Locate the cell with the specified text and output its (x, y) center coordinate. 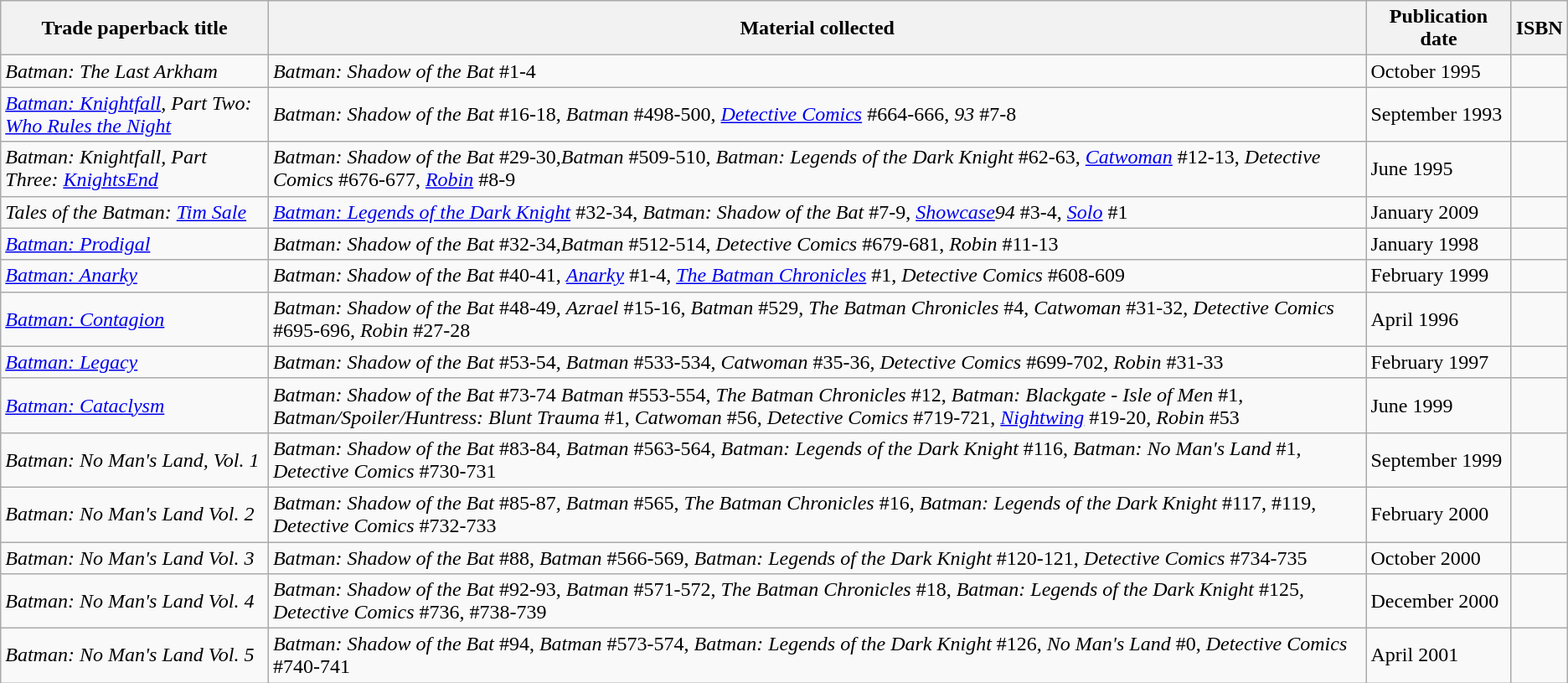
Batman: Shadow of the Bat #32-34,Batman #512-514, Detective Comics #679-681, Robin #11-13 (818, 244)
Batman: Legacy (135, 362)
Batman: Shadow of the Bat #53-54, Batman #533-534, Catwoman #35-36, Detective Comics #699-702, Robin #31-33 (818, 362)
Batman: Shadow of the Bat #94, Batman #573-574, Batman: Legends of the Dark Knight #126, No Man's Land #0, Detective Comics #740-741 (818, 655)
Batman: No Man's Land Vol. 3 (135, 557)
April 1996 (1439, 318)
October 2000 (1439, 557)
February 2000 (1439, 515)
Batman: No Man's Land, Vol. 1 (135, 459)
Batman: Shadow of the Bat #29-30,Batman #509-510, Batman: Legends of the Dark Knight #62-63, Catwoman #12-13, Detective Comics #676-677, Robin #8-9 (818, 169)
Batman: Knightfall, Part Two: Who Rules the Night (135, 114)
January 1998 (1439, 244)
Batman: Shadow of the Bat #48-49, Azrael #15-16, Batman #529, The Batman Chronicles #4, Catwoman #31-32, Detective Comics #695-696, Robin #27-28 (818, 318)
April 2001 (1439, 655)
Trade paperback title (135, 28)
Batman: Shadow of the Bat #85-87, Batman #565, The Batman Chronicles #16, Batman: Legends of the Dark Knight #117, #119, Detective Comics #732-733 (818, 515)
Batman: Shadow of the Bat #1-4 (818, 71)
Batman: The Last Arkham (135, 71)
Batman: No Man's Land Vol. 5 (135, 655)
Batman: Shadow of the Bat #88, Batman #566-569, Batman: Legends of the Dark Knight #120-121, Detective Comics #734-735 (818, 557)
February 1997 (1439, 362)
January 2009 (1439, 212)
Publication date (1439, 28)
Batman: No Man's Land Vol. 4 (135, 602)
June 1995 (1439, 169)
ISBN (1540, 28)
Batman: Shadow of the Bat #40-41, Anarky #1-4, The Batman Chronicles #1, Detective Comics #608-609 (818, 276)
Material collected (818, 28)
February 1999 (1439, 276)
Batman: Shadow of the Bat #83-84, Batman #563-564, Batman: Legends of the Dark Knight #116, Batman: No Man's Land #1, Detective Comics #730-731 (818, 459)
Batman: Shadow of the Bat #16-18, Batman #498-500, Detective Comics #664-666, 93 #7-8 (818, 114)
June 1999 (1439, 406)
October 1995 (1439, 71)
Batman: Anarky (135, 276)
Tales of the Batman: Tim Sale (135, 212)
Batman: Cataclysm (135, 406)
December 2000 (1439, 602)
September 1999 (1439, 459)
Batman: Contagion (135, 318)
Batman: Legends of the Dark Knight #32-34, Batman: Shadow of the Bat #7-9, Showcase94 #3-4, Solo #1 (818, 212)
Batman: Prodigal (135, 244)
Batman: No Man's Land Vol. 2 (135, 515)
Batman: Knightfall, Part Three: KnightsEnd (135, 169)
September 1993 (1439, 114)
